Provide the (x, y) coordinate of the cell's center where the given text is located.  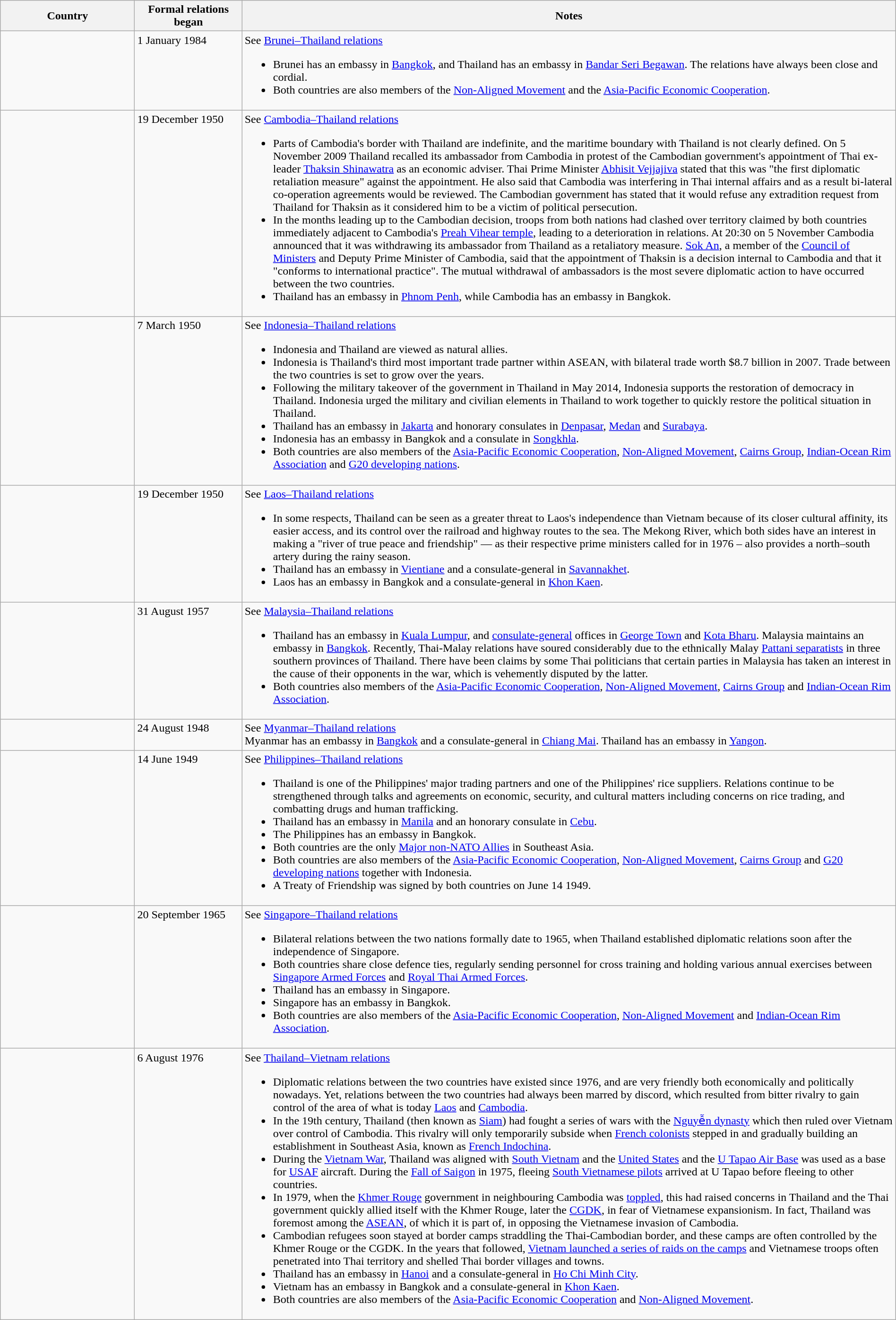
Formal relations began (188, 16)
1 January 1984 (188, 71)
Notes (569, 16)
See Myanmar–Thailand relationsMyanmar has an embassy in Bangkok and a consulate-general in Chiang Mai. Thailand has an embassy in Yangon. (569, 734)
14 June 1949 (188, 828)
24 August 1948 (188, 734)
6 August 1976 (188, 1184)
Country (68, 16)
7 March 1950 (188, 401)
20 September 1965 (188, 977)
31 August 1957 (188, 661)
